Locate the cell with the specified text and output its (x, y) center coordinate. 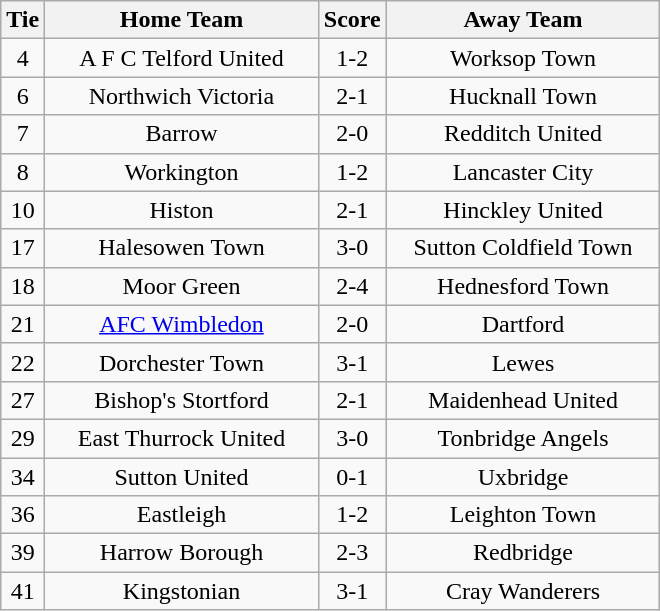
Cray Wanderers (523, 591)
27 (23, 400)
Away Team (523, 20)
Dorchester Town (182, 362)
East Thurrock United (182, 438)
A F C Telford United (182, 58)
Bishop's Stortford (182, 400)
6 (23, 96)
Workington (182, 172)
Home Team (182, 20)
29 (23, 438)
Sutton United (182, 477)
Uxbridge (523, 477)
Worksop Town (523, 58)
39 (23, 553)
Barrow (182, 134)
Halesowen Town (182, 248)
2-4 (352, 286)
Lewes (523, 362)
36 (23, 515)
Hinckley United (523, 210)
2-3 (352, 553)
Leighton Town (523, 515)
Hucknall Town (523, 96)
Tonbridge Angels (523, 438)
4 (23, 58)
8 (23, 172)
22 (23, 362)
Eastleigh (182, 515)
34 (23, 477)
Dartford (523, 324)
Kingstonian (182, 591)
Moor Green (182, 286)
Lancaster City (523, 172)
Score (352, 20)
Histon (182, 210)
Redbridge (523, 553)
Harrow Borough (182, 553)
Hednesford Town (523, 286)
0-1 (352, 477)
Northwich Victoria (182, 96)
AFC Wimbledon (182, 324)
41 (23, 591)
Sutton Coldfield Town (523, 248)
Maidenhead United (523, 400)
Tie (23, 20)
Redditch United (523, 134)
21 (23, 324)
17 (23, 248)
10 (23, 210)
7 (23, 134)
18 (23, 286)
